Locate the cell with the specified text and output its [X, Y] center coordinate. 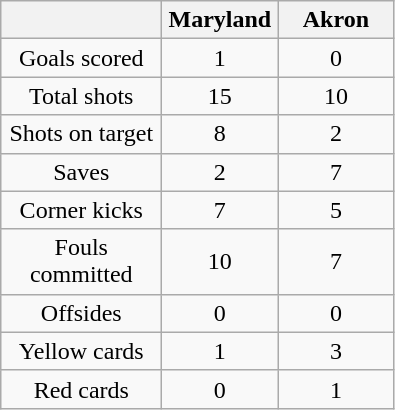
Saves [82, 172]
Red cards [82, 389]
Yellow cards [82, 351]
Maryland [220, 20]
Corner kicks [82, 210]
Fouls committed [82, 262]
Shots on target [82, 134]
Akron [336, 20]
Offsides [82, 313]
Total shots [82, 96]
3 [336, 351]
15 [220, 96]
8 [220, 134]
Goals scored [82, 58]
5 [336, 210]
